Extract the (X, Y) coordinate from the center of the cell holding the provided text.  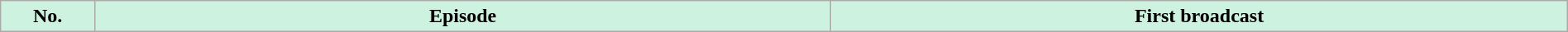
First broadcast (1199, 16)
Episode (462, 16)
No. (48, 16)
